Pinpoint the cell where the given text exists, returning its [x, y] midpoint coordinate. 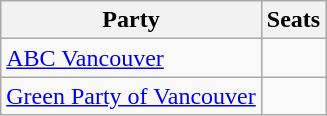
Seats [293, 20]
ABC Vancouver [132, 58]
Party [132, 20]
Green Party of Vancouver [132, 96]
